Search for the cell housing the specified text and yield its [X, Y] center coordinate. 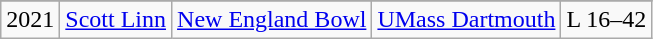
L 16–42 [606, 20]
Scott Linn [116, 20]
2021 [30, 20]
New England Bowl [272, 20]
UMass Dartmouth [466, 20]
